Provide the [x, y] coordinate of the cell's center where the given text is located.  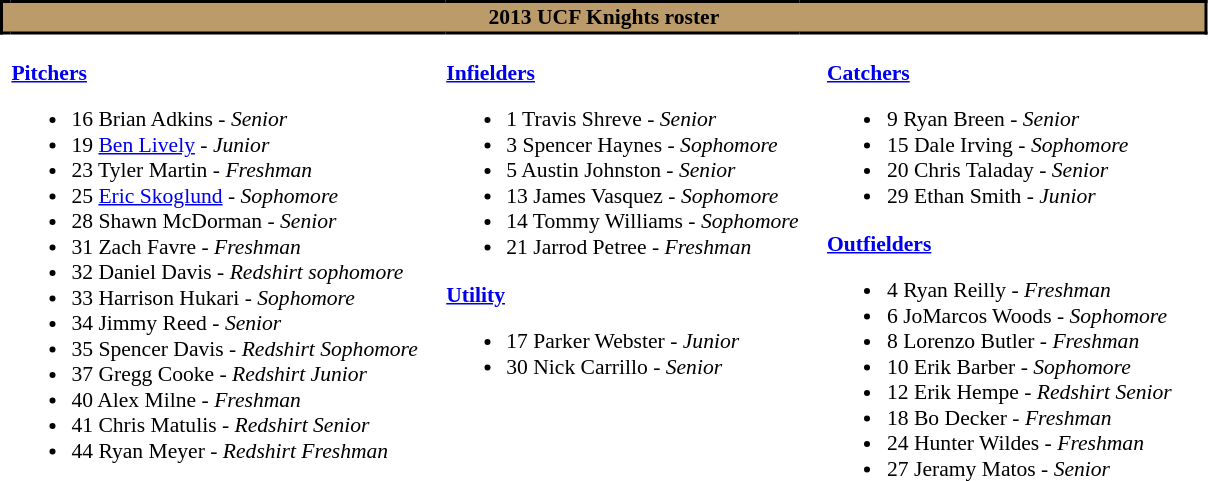
2013 UCF Knights roster [604, 18]
